Extract the [x, y] coordinate from the center of the cell holding the provided text.  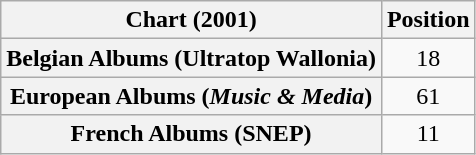
11 [428, 134]
European Albums (Music & Media) [192, 96]
18 [428, 58]
Position [428, 20]
61 [428, 96]
French Albums (SNEP) [192, 134]
Chart (2001) [192, 20]
Belgian Albums (Ultratop Wallonia) [192, 58]
